Scan for the cell matching the given text and deliver its [x, y] coordinate at center. 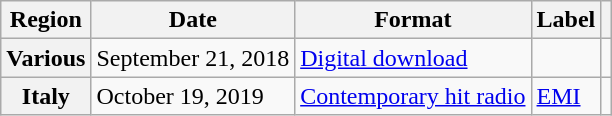
Date [193, 20]
Digital download [413, 58]
EMI [566, 96]
Label [566, 20]
Contemporary hit radio [413, 96]
Italy [46, 96]
September 21, 2018 [193, 58]
Format [413, 20]
October 19, 2019 [193, 96]
Region [46, 20]
Various [46, 58]
